Return the (X, Y) coordinate for the center point of the cell that contains the specified text.  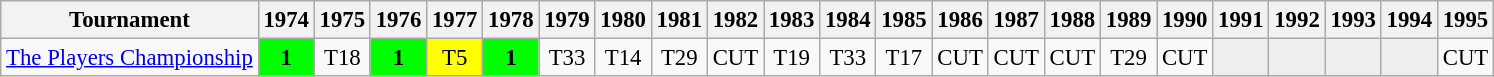
1983 (792, 20)
1975 (342, 20)
T17 (904, 58)
1993 (1353, 20)
1974 (286, 20)
1980 (623, 20)
1979 (567, 20)
1987 (1016, 20)
The Players Championship (130, 58)
T5 (455, 58)
1976 (398, 20)
1984 (848, 20)
Tournament (130, 20)
T18 (342, 58)
1978 (511, 20)
1977 (455, 20)
1992 (1297, 20)
1990 (1185, 20)
1982 (735, 20)
1981 (679, 20)
1985 (904, 20)
1994 (1409, 20)
1995 (1465, 20)
1991 (1241, 20)
1986 (960, 20)
1988 (1072, 20)
T19 (792, 58)
T14 (623, 58)
1989 (1128, 20)
